Return (X, Y) of the center of cell containing provided text 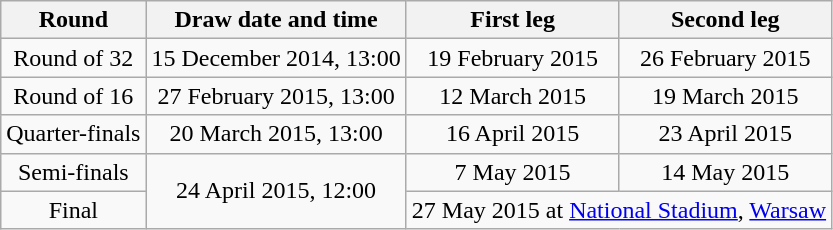
16 April 2015 (512, 134)
19 February 2015 (512, 58)
27 February 2015, 13:00 (276, 96)
26 February 2015 (726, 58)
Semi-finals (74, 172)
19 March 2015 (726, 96)
Second leg (726, 20)
Quarter-finals (74, 134)
20 March 2015, 13:00 (276, 134)
23 April 2015 (726, 134)
27 May 2015 at National Stadium, Warsaw (618, 210)
14 May 2015 (726, 172)
Round (74, 20)
Final (74, 210)
24 April 2015, 12:00 (276, 191)
Round of 32 (74, 58)
First leg (512, 20)
Round of 16 (74, 96)
12 March 2015 (512, 96)
7 May 2015 (512, 172)
Draw date and time (276, 20)
15 December 2014, 13:00 (276, 58)
